For the text-containing cell, return its midpoint in (X, Y) coordinate format. 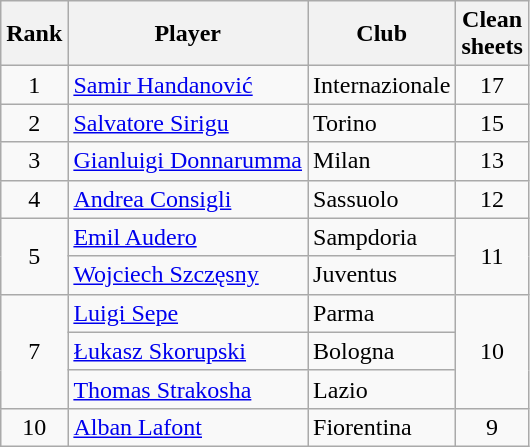
Club (382, 34)
Luigi Sepe (188, 313)
Samir Handanović (188, 85)
Bologna (382, 351)
Player (188, 34)
7 (34, 351)
Andrea Consigli (188, 199)
1 (34, 85)
Lazio (382, 389)
Sassuolo (382, 199)
Gianluigi Donnarumma (188, 161)
13 (492, 161)
Rank (34, 34)
4 (34, 199)
Emil Audero (188, 237)
2 (34, 123)
3 (34, 161)
Thomas Strakosha (188, 389)
Internazionale (382, 85)
9 (492, 427)
Juventus (382, 275)
Cleansheets (492, 34)
Wojciech Szczęsny (188, 275)
Fiorentina (382, 427)
Salvatore Sirigu (188, 123)
Łukasz Skorupski (188, 351)
15 (492, 123)
17 (492, 85)
Parma (382, 313)
Alban Lafont (188, 427)
Sampdoria (382, 237)
Torino (382, 123)
12 (492, 199)
Milan (382, 161)
11 (492, 256)
5 (34, 256)
